Find where the given text appears and provide that cell's center as [X, Y] coordinate. 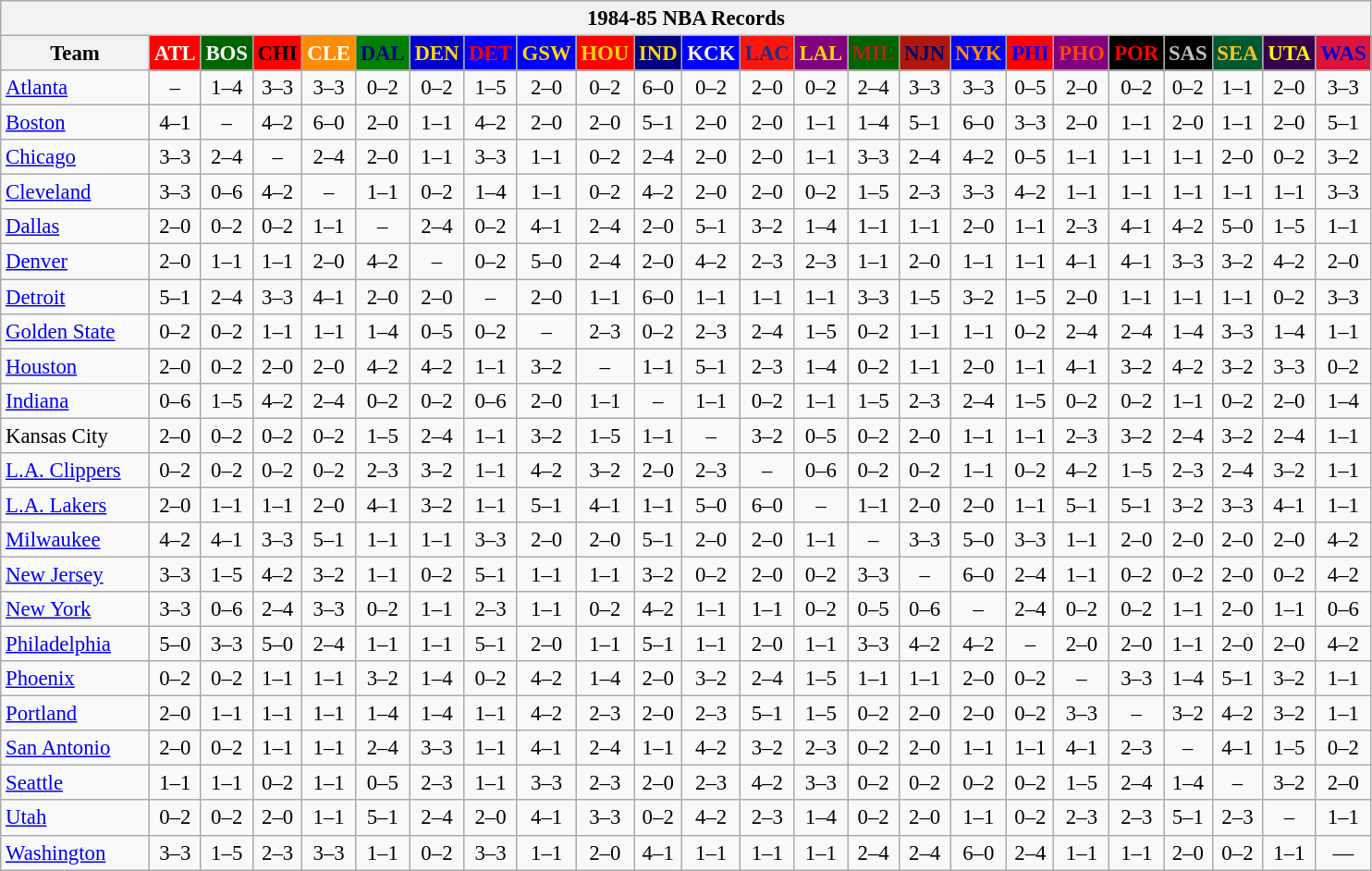
Houston [76, 366]
Detroit [76, 297]
Washington [76, 853]
Boston [76, 123]
CHI [277, 54]
Indiana [76, 400]
DAL [383, 54]
SEA [1237, 54]
— [1343, 853]
New Jersey [76, 574]
New York [76, 609]
Utah [76, 818]
NJN [925, 54]
1984-85 NBA Records [686, 18]
KCK [712, 54]
Team [76, 54]
Seattle [76, 783]
LAC [767, 54]
Denver [76, 262]
BOS [227, 54]
POR [1137, 54]
PHI [1030, 54]
Cleveland [76, 192]
WAS [1343, 54]
Portland [76, 714]
PHO [1082, 54]
CLE [329, 54]
Phoenix [76, 679]
L.A. Clippers [76, 471]
Milwaukee [76, 540]
Golden State [76, 331]
SAS [1188, 54]
MIL [874, 54]
San Antonio [76, 748]
Atlanta [76, 88]
GSW [546, 54]
ATL [175, 54]
HOU [605, 54]
Philadelphia [76, 644]
LAL [821, 54]
DEN [436, 54]
NYK [978, 54]
UTA [1289, 54]
DET [490, 54]
Kansas City [76, 435]
IND [658, 54]
Chicago [76, 157]
L.A. Lakers [76, 505]
Dallas [76, 227]
